Return (X, Y) of the center of cell containing provided text 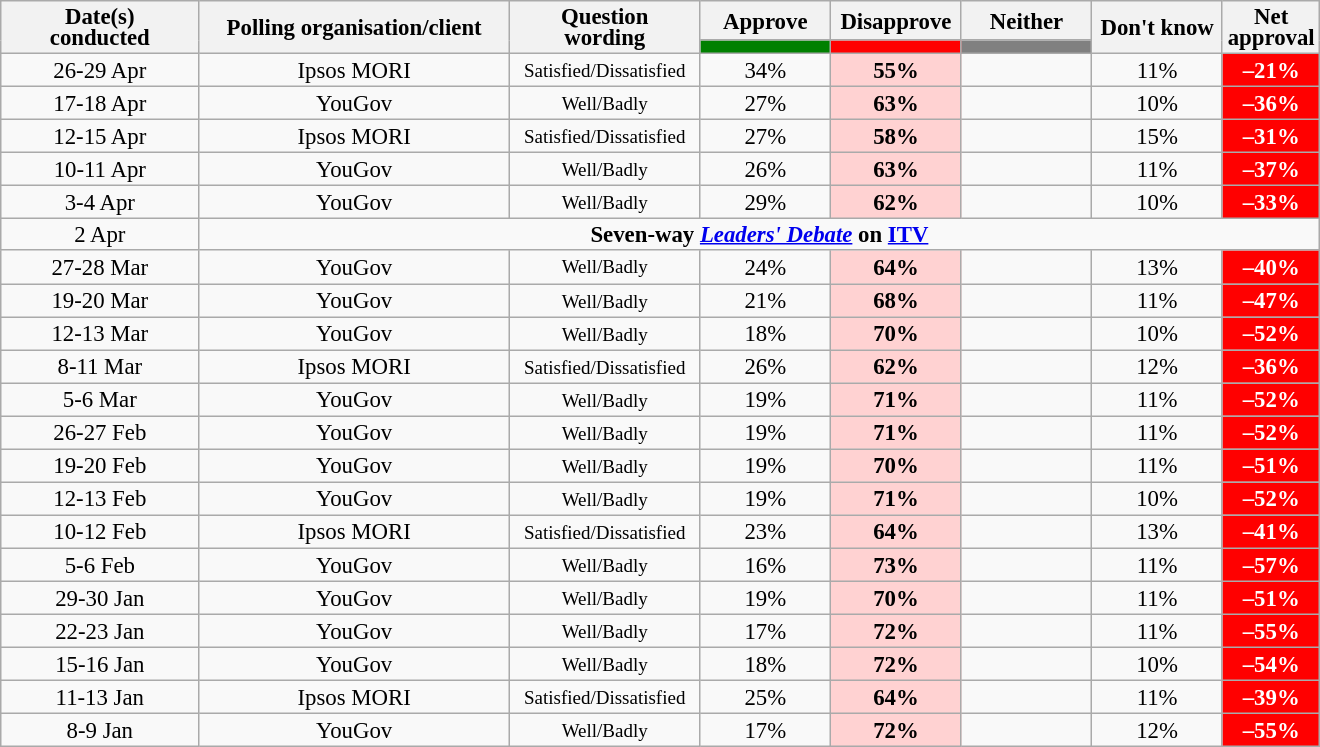
Net approval (1271, 28)
34% (766, 70)
–57% (1271, 564)
–40% (1271, 268)
Date(s)conducted (100, 28)
55% (896, 70)
19-20 Mar (100, 300)
5-6 Feb (100, 564)
24% (766, 268)
29-30 Jan (100, 598)
Neither (1026, 20)
–41% (1271, 532)
–47% (1271, 300)
12-15 Apr (100, 136)
10-11 Apr (100, 170)
8-11 Mar (100, 366)
29% (766, 202)
15% (1158, 136)
–54% (1271, 664)
Polling organisation/client (354, 28)
5-6 Mar (100, 400)
19-20 Feb (100, 466)
16% (766, 564)
15-16 Jan (100, 664)
–33% (1271, 202)
Approve (766, 20)
12-13 Feb (100, 498)
Don't know (1158, 28)
12-13 Mar (100, 334)
68% (896, 300)
–31% (1271, 136)
–37% (1271, 170)
Questionwording (604, 28)
23% (766, 532)
11-13 Jan (100, 698)
10-12 Feb (100, 532)
58% (896, 136)
73% (896, 564)
Seven-way Leaders' Debate on ITV (760, 235)
Disapprove (896, 20)
8-9 Jan (100, 730)
2 Apr (100, 235)
26-27 Feb (100, 432)
22-23 Jan (100, 632)
–21% (1271, 70)
26-29 Apr (100, 70)
21% (766, 300)
17-18 Apr (100, 104)
3-4 Apr (100, 202)
–39% (1271, 698)
25% (766, 698)
27-28 Mar (100, 268)
